Return the (x, y) coordinate for the center point of the cell that contains the specified text.  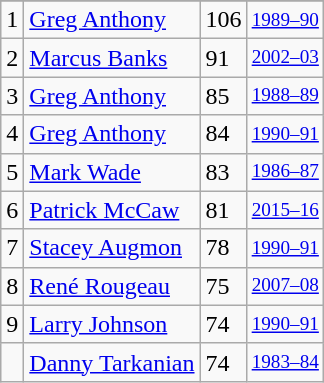
85 (224, 96)
9 (12, 324)
81 (224, 210)
2015–16 (285, 210)
Larry Johnson (112, 324)
1983–84 (285, 362)
7 (12, 248)
3 (12, 96)
2007–08 (285, 286)
5 (12, 172)
6 (12, 210)
Mark Wade (112, 172)
Patrick McCaw (112, 210)
1988–89 (285, 96)
4 (12, 134)
Stacey Augmon (112, 248)
2 (12, 58)
1986–87 (285, 172)
1989–90 (285, 20)
106 (224, 20)
84 (224, 134)
2002–03 (285, 58)
78 (224, 248)
91 (224, 58)
8 (12, 286)
75 (224, 286)
Marcus Banks (112, 58)
René Rougeau (112, 286)
1 (12, 20)
Danny Tarkanian (112, 362)
83 (224, 172)
